Detect which cell encompasses the target text, then output its (x, y) center coordinate. 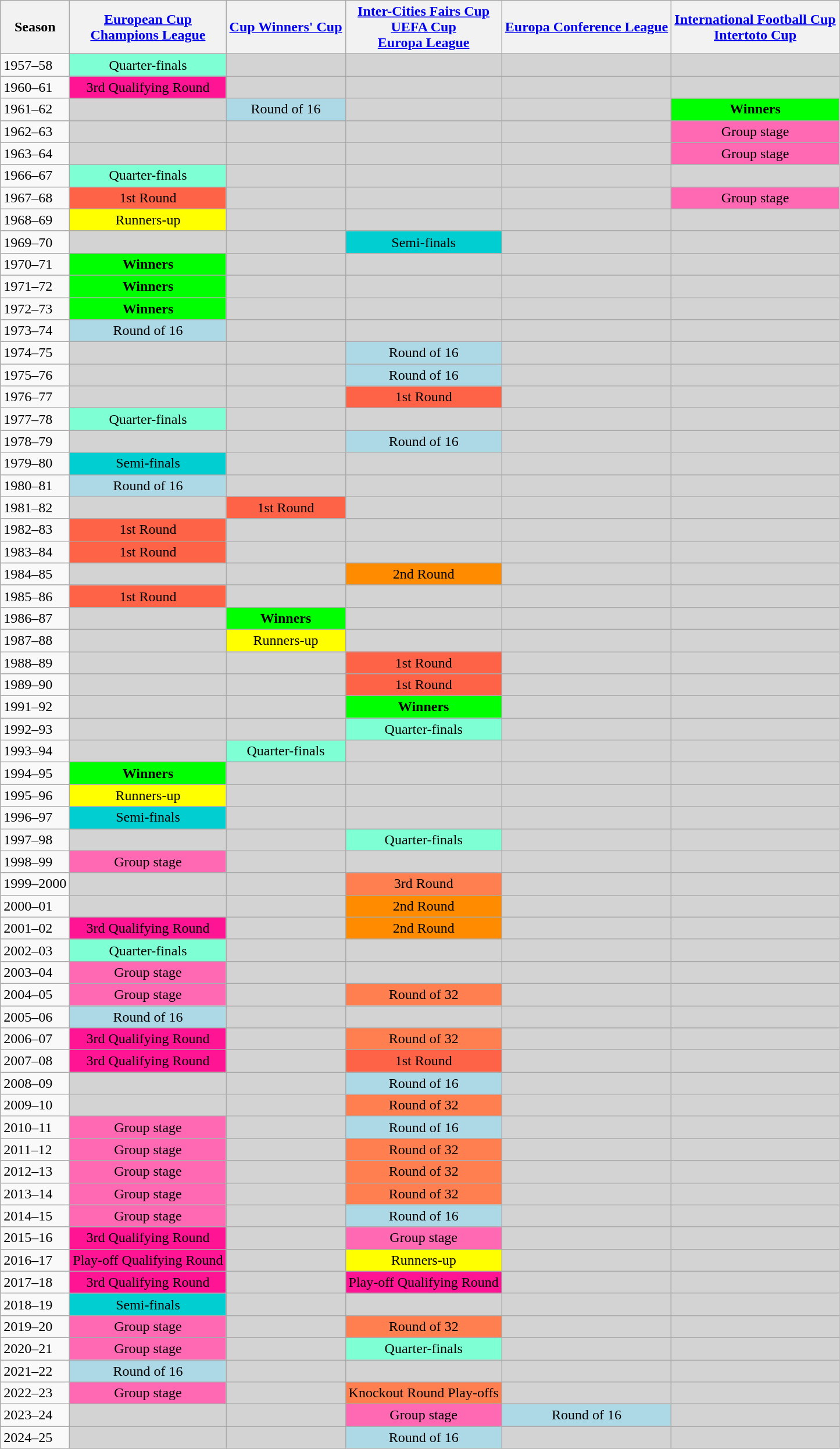
2021–22 (35, 1371)
Europa Conference League (586, 27)
2006–07 (35, 1039)
2018–19 (35, 1304)
1969–70 (35, 242)
1970–71 (35, 264)
2016–17 (35, 1260)
1968–69 (35, 220)
2012–13 (35, 1172)
1972–73 (35, 309)
2008–09 (35, 1083)
2015–16 (35, 1238)
1988–89 (35, 662)
1994–95 (35, 773)
3rd Round (423, 884)
Season (35, 27)
2011–12 (35, 1150)
2022–23 (35, 1393)
1986–87 (35, 618)
2024–25 (35, 1437)
2017–18 (35, 1282)
2014–15 (35, 1216)
1997–98 (35, 840)
2003–04 (35, 972)
2023–24 (35, 1415)
1963–64 (35, 154)
2004–05 (35, 994)
1967–68 (35, 198)
1977–78 (35, 419)
2009–10 (35, 1105)
1984–85 (35, 574)
1981–82 (35, 508)
1960–61 (35, 87)
1983–84 (35, 552)
1979–80 (35, 463)
1989–90 (35, 685)
1978–79 (35, 441)
European CupChampions League (148, 27)
1991–92 (35, 707)
1996–97 (35, 818)
2005–06 (35, 1017)
1980–81 (35, 486)
2020–21 (35, 1348)
Inter-Cities Fairs CupUEFA CupEuropa League (423, 27)
1998–99 (35, 862)
Knockout Round Play-offs (423, 1393)
2000–01 (35, 906)
1982–83 (35, 530)
2019–20 (35, 1326)
1966–67 (35, 176)
Cup Winners' Cup (286, 27)
1993–94 (35, 751)
2013–14 (35, 1194)
1974–75 (35, 353)
International Football CupIntertoto Cup (755, 27)
1976–77 (35, 397)
1999–2000 (35, 884)
2001–02 (35, 928)
1971–72 (35, 286)
1975–76 (35, 375)
2007–08 (35, 1061)
1957–58 (35, 65)
1992–93 (35, 729)
1961–62 (35, 109)
2002–03 (35, 950)
1973–74 (35, 331)
1985–86 (35, 596)
1995–96 (35, 795)
1962–63 (35, 131)
1987–88 (35, 640)
2010–11 (35, 1127)
